Return the (x, y) coordinate for the center point of the cell that contains the specified text.  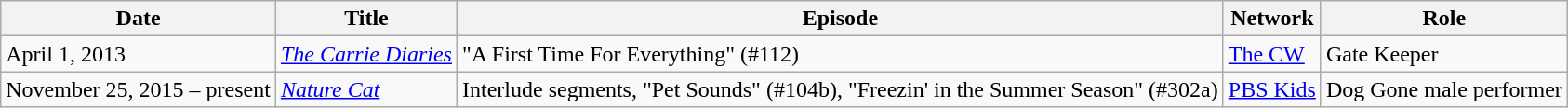
Nature Cat (366, 89)
Gate Keeper (1443, 54)
Network (1272, 19)
November 25, 2015 – present (139, 89)
Role (1443, 19)
PBS Kids (1272, 89)
Dog Gone male performer (1443, 89)
"A First Time For Everything" (#112) (840, 54)
Interlude segments, "Pet Sounds" (#104b), "Freezin' in the Summer Season" (#302a) (840, 89)
Title (366, 19)
The Carrie Diaries (366, 54)
Episode (840, 19)
Date (139, 19)
The CW (1272, 54)
April 1, 2013 (139, 54)
